Determine the (X, Y) coordinate at the center of the cell enclosing the given text.  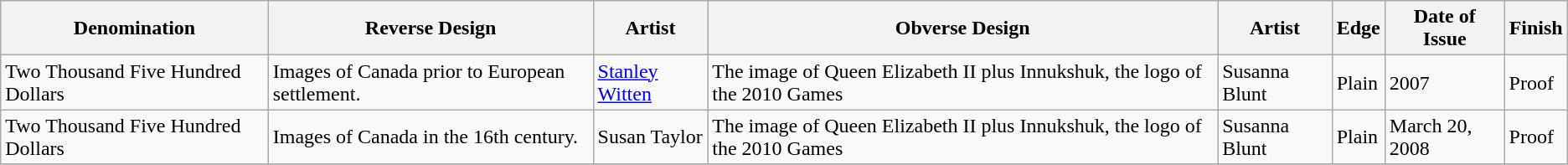
Stanley Witten (650, 82)
Finish (1536, 28)
Images of Canada prior to European settlement. (431, 82)
Reverse Design (431, 28)
Denomination (134, 28)
March 20, 2008 (1444, 137)
Susan Taylor (650, 137)
2007 (1444, 82)
Images of Canada in the 16th century. (431, 137)
Obverse Design (963, 28)
Edge (1359, 28)
Date of Issue (1444, 28)
